Determine the [x, y] coordinate at the center of the cell enclosing the given text.  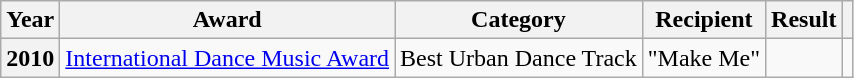
"Make Me" [704, 58]
Year [30, 20]
Category [519, 20]
International Dance Music Award [228, 58]
2010 [30, 58]
Recipient [704, 20]
Result [804, 20]
Award [228, 20]
Best Urban Dance Track [519, 58]
